For the text-containing cell, return its midpoint in [X, Y] coordinate format. 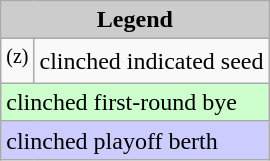
clinched playoff berth [135, 140]
clinched indicated seed [152, 62]
clinched first-round bye [135, 102]
Legend [135, 20]
(z) [18, 62]
